Find where the given text appears and provide that cell's center as (X, Y) coordinate. 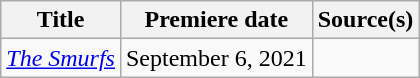
The Smurfs (61, 58)
Title (61, 20)
Source(s) (366, 20)
September 6, 2021 (216, 58)
Premiere date (216, 20)
